Extract the (X, Y) coordinate from the center of the cell holding the provided text.  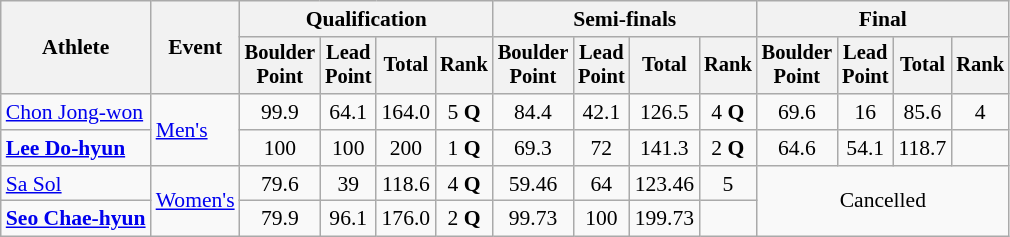
Lee Do-hyun (76, 148)
200 (406, 148)
99.9 (280, 112)
Event (196, 48)
Cancelled (883, 202)
Seo Chae-hyun (76, 219)
Qualification (366, 19)
118.7 (922, 148)
16 (865, 112)
54.1 (865, 148)
Chon Jong-won (76, 112)
164.0 (406, 112)
Sa Sol (76, 184)
Men's (196, 130)
64.6 (797, 148)
79.6 (280, 184)
4 (980, 112)
59.46 (533, 184)
126.5 (664, 112)
Women's (196, 202)
Final (883, 19)
85.6 (922, 112)
199.73 (664, 219)
141.3 (664, 148)
5 Q (464, 112)
69.6 (797, 112)
69.3 (533, 148)
72 (601, 148)
96.1 (348, 219)
79.9 (280, 219)
42.1 (601, 112)
64.1 (348, 112)
Semi-finals (625, 19)
176.0 (406, 219)
99.73 (533, 219)
39 (348, 184)
123.46 (664, 184)
1 Q (464, 148)
84.4 (533, 112)
64 (601, 184)
118.6 (406, 184)
5 (728, 184)
Athlete (76, 48)
